Detect which cell encompasses the target text, then output its (X, Y) center coordinate. 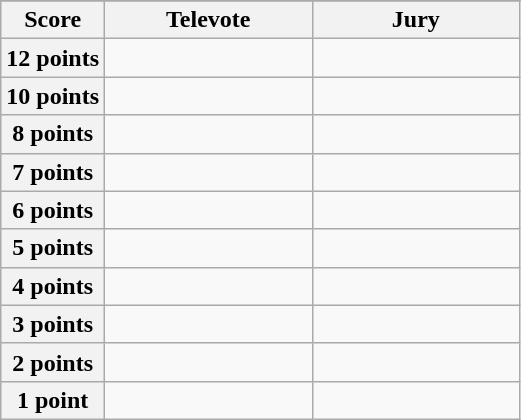
12 points (53, 58)
8 points (53, 134)
2 points (53, 362)
1 point (53, 400)
Televote (209, 20)
5 points (53, 248)
6 points (53, 210)
4 points (53, 286)
10 points (53, 96)
7 points (53, 172)
3 points (53, 324)
Jury (416, 20)
Score (53, 20)
